Identify which cell holds the provided text, then report its [X, Y] central coordinate. 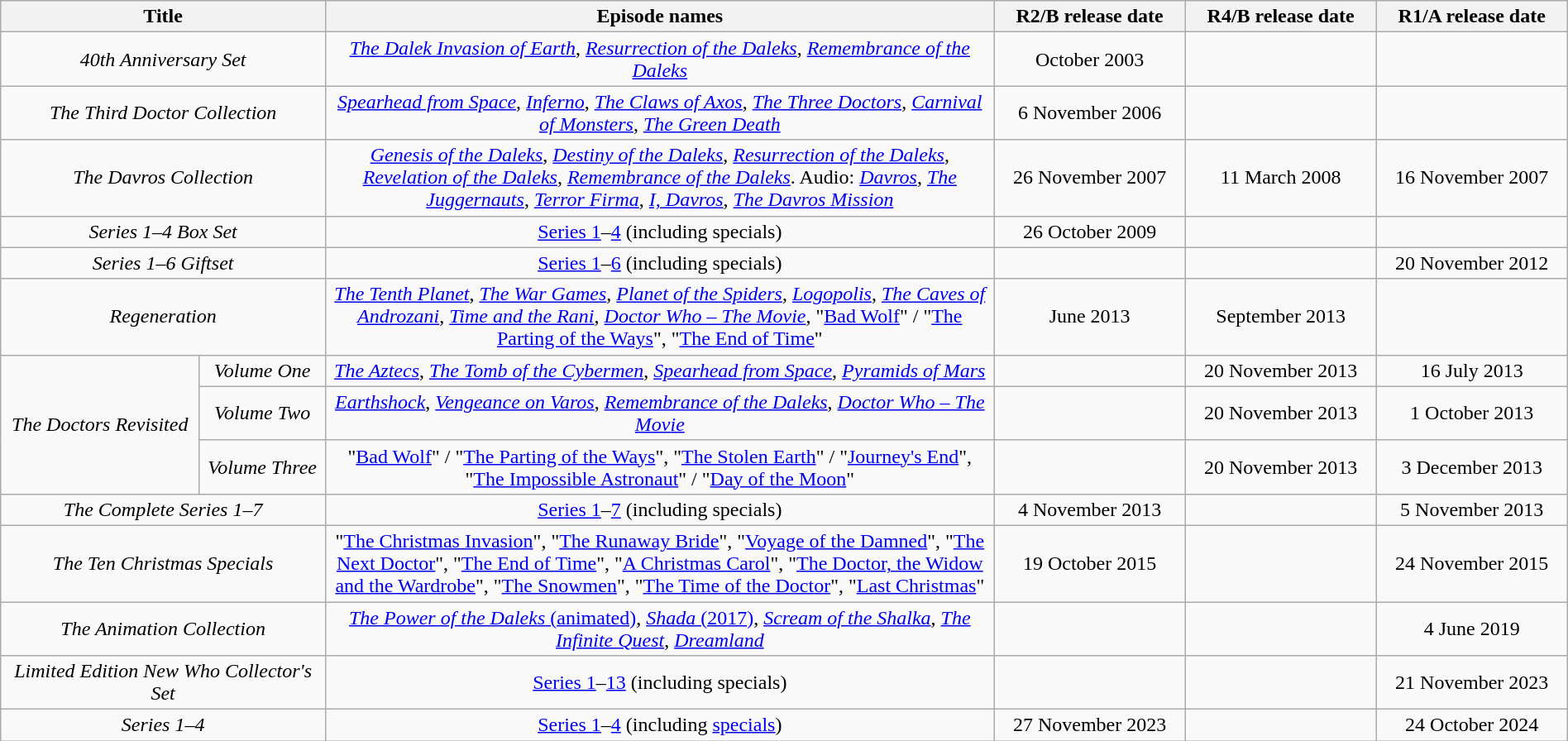
October 2003 [1090, 60]
3 December 2013 [1472, 466]
R2/B release date [1090, 17]
11 March 2008 [1280, 178]
1 October 2013 [1472, 414]
24 October 2024 [1472, 725]
Title [164, 17]
The Complete Series 1–7 [164, 509]
Regeneration [164, 317]
The Ten Christmas Specials [164, 563]
Series 1–4 Box Set [164, 232]
June 2013 [1090, 317]
"Bad Wolf" / "The Parting of the Ways", "The Stolen Earth" / "Journey's End", "The Impossible Astronaut" / "Day of the Moon" [660, 466]
September 2013 [1280, 317]
The Aztecs, The Tomb of the Cybermen, Spearhead from Space, Pyramids of Mars [660, 370]
The Davros Collection [164, 178]
26 November 2007 [1090, 178]
Series 1–6 (including specials) [660, 263]
Series 1–4 [164, 725]
21 November 2023 [1472, 683]
19 October 2015 [1090, 563]
The Dalek Invasion of Earth, Resurrection of the Daleks, Remembrance of the Daleks [660, 60]
The Doctors Revisited [100, 424]
The Power of the Daleks (animated), Shada (2017), Scream of the Shalka, The Infinite Quest, Dreamland [660, 629]
40th Anniversary Set [164, 60]
R4/B release date [1280, 17]
5 November 2013 [1472, 509]
4 June 2019 [1472, 629]
Volume One [263, 370]
The Third Doctor Collection [164, 112]
4 November 2013 [1090, 509]
16 July 2013 [1472, 370]
Earthshock, Vengeance on Varos, Remembrance of the Daleks, Doctor Who – The Movie [660, 414]
Limited Edition New Who Collector's Set [164, 683]
16 November 2007 [1472, 178]
26 October 2009 [1090, 232]
Series 1–6 Giftset [164, 263]
R1/A release date [1472, 17]
Series 1–13 (including specials) [660, 683]
Episode names [660, 17]
27 November 2023 [1090, 725]
24 November 2015 [1472, 563]
Volume Three [263, 466]
Spearhead from Space, Inferno, The Claws of Axos, The Three Doctors, Carnival of Monsters, The Green Death [660, 112]
The Animation Collection [164, 629]
6 November 2006 [1090, 112]
Series 1–7 (including specials) [660, 509]
Volume Two [263, 414]
20 November 2012 [1472, 263]
